Detect which cell encompasses the target text, then output its (x, y) center coordinate. 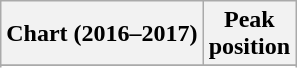
Peak position (249, 34)
Chart (2016–2017) (102, 34)
